Determine the [x, y] coordinate at the center of the cell enclosing the given text.  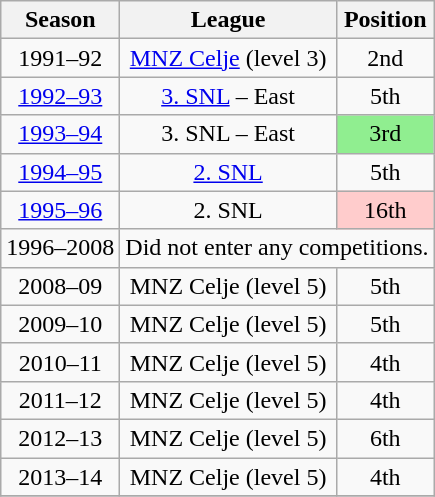
Season [60, 20]
1995–96 [60, 210]
1994–95 [60, 172]
1996–2008 [60, 248]
1993–94 [60, 134]
16th [385, 210]
2011–12 [60, 400]
2012–13 [60, 438]
2010–11 [60, 362]
6th [385, 438]
2009–10 [60, 324]
Did not enter any competitions. [277, 248]
3rd [385, 134]
2013–14 [60, 477]
Position [385, 20]
League [228, 20]
MNZ Celje (level 3) [228, 58]
1992–93 [60, 96]
2nd [385, 58]
1991–92 [60, 58]
2008–09 [60, 286]
